For the text-containing cell, return its midpoint in [X, Y] coordinate format. 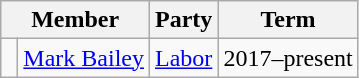
Mark Bailey [84, 58]
2017–present [288, 58]
Labor [184, 58]
Member [76, 20]
Term [288, 20]
Party [184, 20]
